Return the (x, y) coordinate for the center point of the cell that contains the specified text.  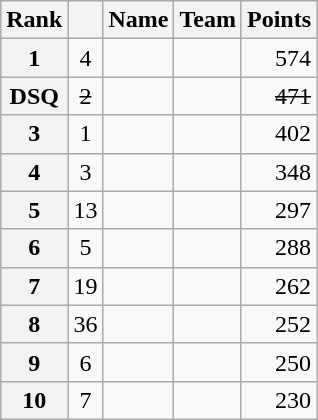
250 (278, 362)
8 (34, 324)
230 (278, 400)
Team (208, 20)
574 (278, 58)
471 (278, 96)
Name (138, 20)
13 (86, 210)
9 (34, 362)
348 (278, 172)
402 (278, 134)
36 (86, 324)
297 (278, 210)
19 (86, 286)
DSQ (34, 96)
288 (278, 248)
262 (278, 286)
10 (34, 400)
Points (278, 20)
Rank (34, 20)
252 (278, 324)
2 (86, 96)
